From the cell containing the given text, extract its center point as (X, Y) coordinate. 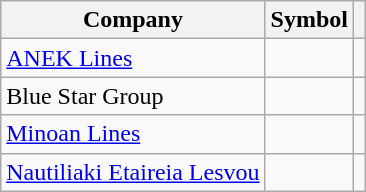
Symbol (309, 20)
Minoan Lines (133, 134)
Nautiliaki Etaireia Lesvou (133, 172)
Company (133, 20)
Blue Star Group (133, 96)
ANEK Lines (133, 58)
